Pinpoint the cell where the given text exists, returning its (x, y) midpoint coordinate. 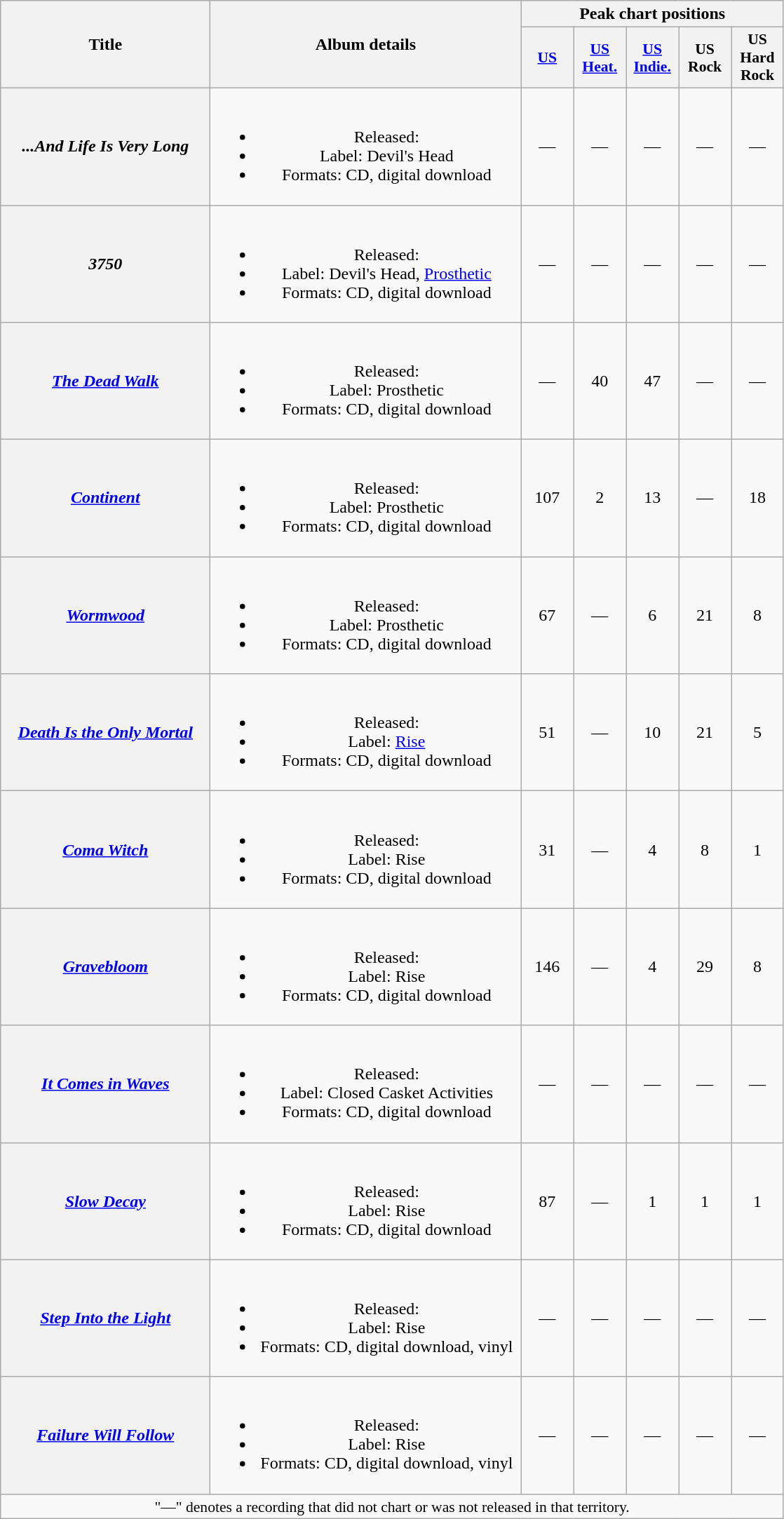
Released: Label: Closed Casket ActivitiesFormats: CD, digital download (366, 1084)
Released: Label: Devil's Head, ProstheticFormats: CD, digital download (366, 264)
107 (547, 498)
"—" denotes a recording that did not chart or was not released in that territory. (393, 1506)
It Comes in Waves (105, 1084)
USRock (705, 58)
Continent (105, 498)
3750 (105, 264)
67 (547, 616)
Death Is the Only Mortal (105, 732)
31 (547, 850)
Released: Label: Devil's HeadFormats: CD, digital download (366, 146)
40 (600, 382)
Coma Witch (105, 850)
Album details (366, 45)
USHeat. (600, 58)
Slow Decay (105, 1201)
Title (105, 45)
18 (757, 498)
Failure Will Follow (105, 1435)
29 (705, 966)
USHard Rock (757, 58)
...And Life Is Very Long (105, 146)
Peak chart positions (652, 14)
10 (652, 732)
Gravebloom (105, 966)
5 (757, 732)
6 (652, 616)
87 (547, 1201)
146 (547, 966)
The Dead Walk (105, 382)
USIndie. (652, 58)
2 (600, 498)
47 (652, 382)
Step Into the Light (105, 1318)
13 (652, 498)
Wormwood (105, 616)
51 (547, 732)
US (547, 58)
